Detect which cell encompasses the target text, then output its (x, y) center coordinate. 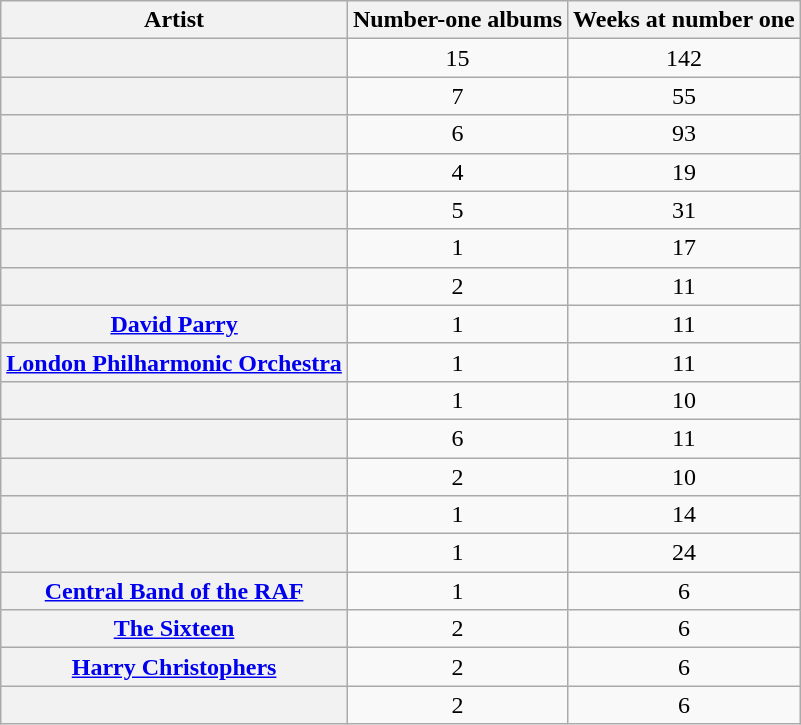
Harry Christophers (174, 667)
19 (684, 172)
Central Band of the RAF (174, 591)
Artist (174, 20)
4 (457, 172)
24 (684, 553)
The Sixteen (174, 629)
15 (457, 58)
Number-one albums (457, 20)
David Parry (174, 324)
55 (684, 96)
142 (684, 58)
14 (684, 515)
7 (457, 96)
93 (684, 134)
London Philharmonic Orchestra (174, 362)
5 (457, 210)
17 (684, 248)
31 (684, 210)
Weeks at number one (684, 20)
